Determine the [x, y] coordinate at the center of the cell enclosing the given text.  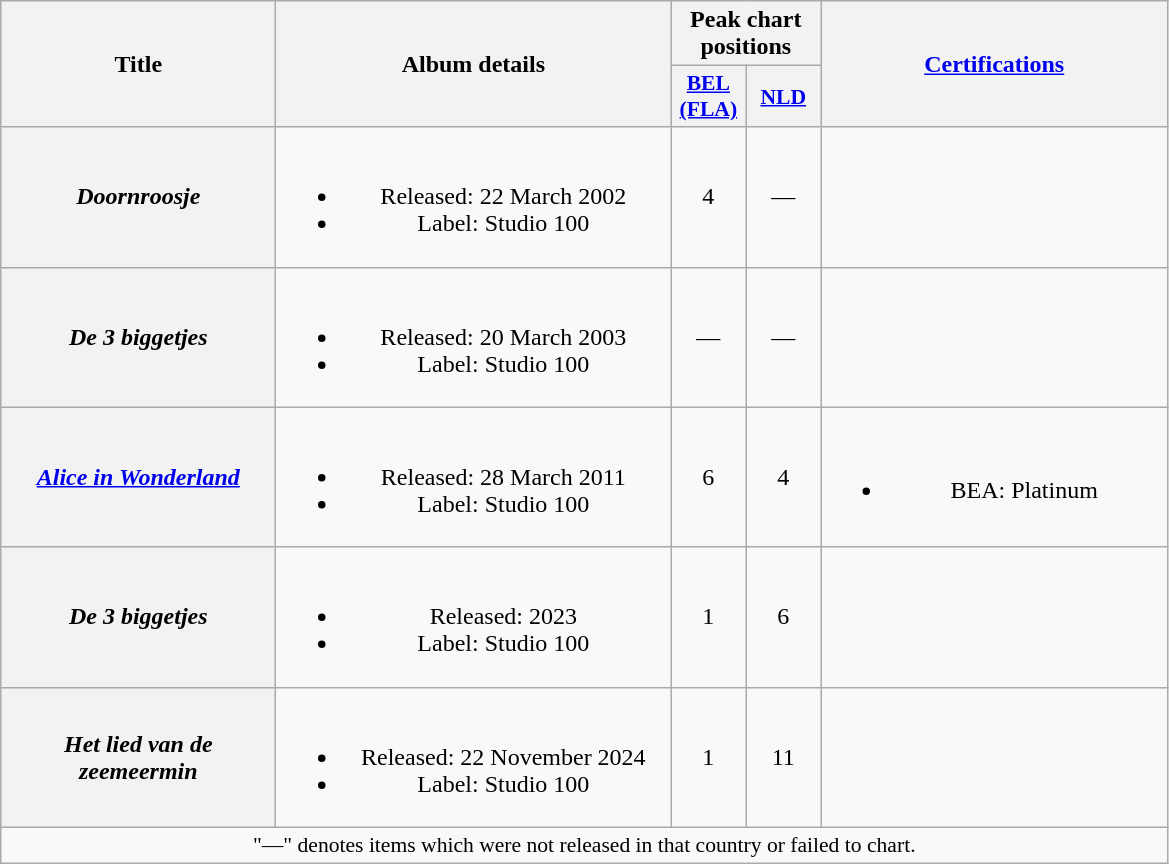
Alice in Wonderland [138, 477]
Released: 2023Label: Studio 100 [474, 617]
"—" denotes items which were not released in that country or failed to chart. [584, 845]
Het lied van de zeemeermin [138, 757]
Released: 28 March 2011Label: Studio 100 [474, 477]
Doornroosje [138, 197]
NLD [784, 96]
11 [784, 757]
Released: 22 March 2002Label: Studio 100 [474, 197]
Peak chart positions [746, 34]
Album details [474, 64]
BEL(FLA) [708, 96]
Released: 20 March 2003Label: Studio 100 [474, 337]
Certifications [994, 64]
BEA: Platinum [994, 477]
Title [138, 64]
Released: 22 November 2024Label: Studio 100 [474, 757]
